Determine the [X, Y] coordinate at the center of the cell enclosing the given text.  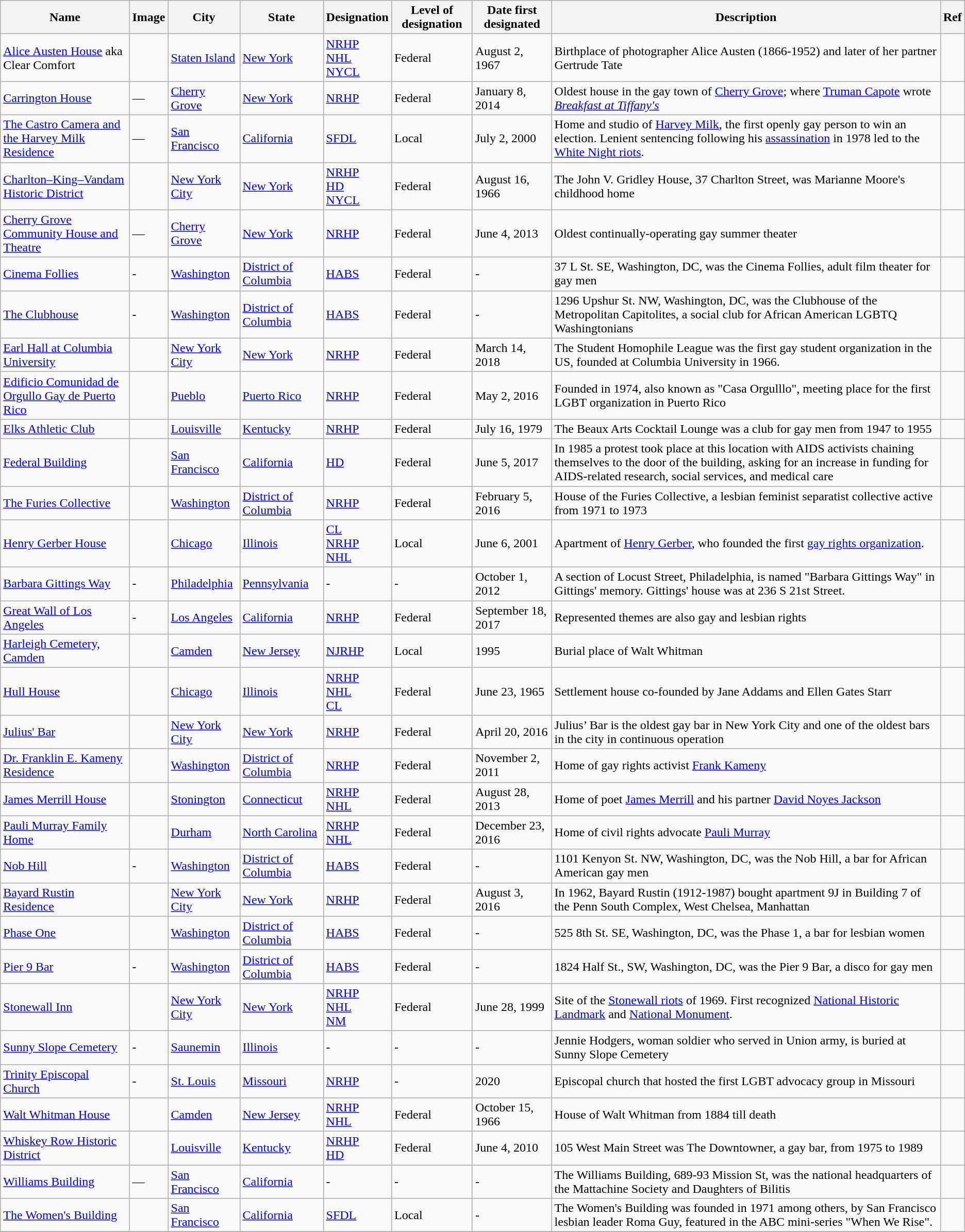
Walt Whitman House [65, 1115]
Harleigh Cemetery, Camden [65, 651]
The Student Homophile League was the first gay student organization in the US, founded at Columbia University in 1966. [746, 355]
Cinema Follies [65, 274]
Whiskey Row Historic District [65, 1148]
Edificio Comunidad de Orgullo Gay de Puerto Rico [65, 395]
November 2, 2011 [512, 766]
Settlement house co-founded by Jane Addams and Ellen Gates Starr [746, 691]
Home of gay rights activist Frank Kameny [746, 766]
Episcopal church that hosted the first LGBT advocacy group in Missouri [746, 1081]
1824 Half St., SW, Washington, DC, was the Pier 9 Bar, a disco for gay men [746, 967]
Charlton–King–Vandam Historic District [65, 186]
The Clubhouse [65, 314]
1296 Upshur St. NW, Washington, DC, was the Clubhouse of the Metropolitan Capitolites, a social club for African American LGBTQ Washingtonians [746, 314]
NRHPNHLCL [357, 691]
Burial place of Walt Whitman [746, 651]
Home of civil rights advocate Pauli Murray [746, 833]
October 1, 2012 [512, 584]
October 15, 1966 [512, 1115]
December 23, 2016 [512, 833]
Apartment of Henry Gerber, who founded the first gay rights organization. [746, 544]
Pennsylvania [281, 584]
Trinity Episcopal Church [65, 1081]
Alice Austen House aka Clear Comfort [65, 58]
The Women's Building [65, 1215]
Home of poet James Merrill and his partner David Noyes Jackson [746, 799]
Jennie Hodgers, woman soldier who served in Union army, is buried at Sunny Slope Cemetery [746, 1047]
Bayard Rustin Residence [65, 900]
Oldest continually-operating gay summer theater [746, 233]
Founded in 1974, also known as "Casa Orgulllo", meeting place for the first LGBT organization in Puerto Rico [746, 395]
House of the Furies Collective, a lesbian feminist separatist collective active from 1971 to 1973 [746, 503]
The Women's Building was founded in 1971 among others, by San Francisco lesbian leader Roma Guy, featured in the ABC mini-series "When We Rise". [746, 1215]
House of Walt Whitman from 1884 till death [746, 1115]
State [281, 18]
1995 [512, 651]
August 16, 1966 [512, 186]
June 5, 2017 [512, 462]
Dr. Franklin E. Kameny Residence [65, 766]
Stonewall Inn [65, 1007]
Nob Hill [65, 866]
Earl Hall at Columbia University [65, 355]
Great Wall of Los Angeles [65, 617]
Connecticut [281, 799]
June 23, 1965 [512, 691]
The John V. Gridley House, 37 Charlton Street, was Marianne Moore's childhood home [746, 186]
North Carolina [281, 833]
Staten Island [204, 58]
St. Louis [204, 1081]
June 6, 2001 [512, 544]
September 18, 2017 [512, 617]
Julius’ Bar is the oldest gay bar in New York City and one of the oldest bars in the city in continuous operation [746, 732]
HD [357, 462]
June 4, 2013 [512, 233]
Sunny Slope Cemetery [65, 1047]
Durham [204, 833]
Designation [357, 18]
1101 Kenyon St. NW, Washington, DC, was the Nob Hill, a bar for African American gay men [746, 866]
March 14, 2018 [512, 355]
37 L St. SE, Washington, DC, was the Cinema Follies, adult film theater for gay men [746, 274]
2020 [512, 1081]
Carrington House [65, 98]
Philadelphia [204, 584]
525 8th St. SE, Washington, DC, was the Phase 1, a bar for lesbian women [746, 933]
Phase One [65, 933]
Federal Building [65, 462]
A section of Locust Street, Philadelphia, is named "Barbara Gittings Way" in Gittings' memory. Gittings' house was at 236 S 21st Street. [746, 584]
NRHPHDNYCL [357, 186]
Pier 9 Bar [65, 967]
Represented themes are also gay and lesbian rights [746, 617]
The Williams Building, 689-93 Mission St, was the national headquarters of the Mattachine Society and Daughters of Bilitis [746, 1182]
Level of designation [432, 18]
The Furies Collective [65, 503]
James Merrill House [65, 799]
The Beaux Arts Cocktail Lounge was a club for gay men from 1947 to 1955 [746, 429]
April 20, 2016 [512, 732]
Los Angeles [204, 617]
Site of the Stonewall riots of 1969. First recognized National Historic Landmark and National Monument. [746, 1007]
June 4, 2010 [512, 1148]
Cherry Grove Community House and Theatre [65, 233]
NRHPHD [357, 1148]
Missouri [281, 1081]
105 West Main Street was The Downtowner, a gay bar, from 1975 to 1989 [746, 1148]
Pueblo [204, 395]
Julius' Bar [65, 732]
August 2, 1967 [512, 58]
June 28, 1999 [512, 1007]
Saunemin [204, 1047]
Birthplace of photographer Alice Austen (1866-1952) and later of her partner Gertrude Tate [746, 58]
NJRHP [357, 651]
Oldest house in the gay town of Cherry Grove; where Truman Capote wrote Breakfast at Tiffany's [746, 98]
Date first designated [512, 18]
Image [148, 18]
January 8, 2014 [512, 98]
Pauli Murray Family Home [65, 833]
Williams Building [65, 1182]
Name [65, 18]
CLNRHPNHL [357, 544]
Puerto Rico [281, 395]
August 28, 2013 [512, 799]
City [204, 18]
Elks Athletic Club [65, 429]
Description [746, 18]
In 1962, Bayard Rustin (1912-1987) bought apartment 9J in Building 7 of the Penn South Complex, West Chelsea, Manhattan [746, 900]
May 2, 2016 [512, 395]
August 3, 2016 [512, 900]
February 5, 2016 [512, 503]
Hull House [65, 691]
Ref [953, 18]
Stonington [204, 799]
Barbara Gittings Way [65, 584]
The Castro Camera and the Harvey Milk Residence [65, 139]
NRHPNHLNM [357, 1007]
July 2, 2000 [512, 139]
NRHPNHLNYCL [357, 58]
Henry Gerber House [65, 544]
July 16, 1979 [512, 429]
